Search for the cell housing the specified text and yield its (x, y) center coordinate. 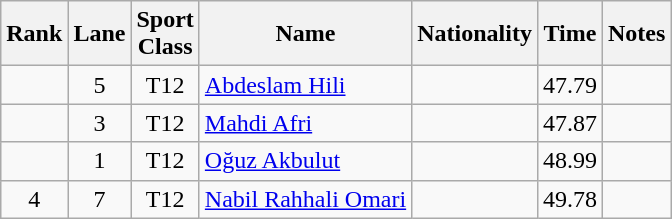
Oğuz Akbulut (305, 161)
SportClass (165, 34)
1 (100, 161)
4 (34, 199)
47.87 (570, 123)
Lane (100, 34)
Notes (636, 34)
49.78 (570, 199)
7 (100, 199)
Time (570, 34)
Mahdi Afri (305, 123)
Nabil Rahhali Omari (305, 199)
3 (100, 123)
Nationality (475, 34)
Abdeslam Hili (305, 85)
Name (305, 34)
48.99 (570, 161)
Rank (34, 34)
5 (100, 85)
47.79 (570, 85)
